For the text-containing cell, return its midpoint in (X, Y) coordinate format. 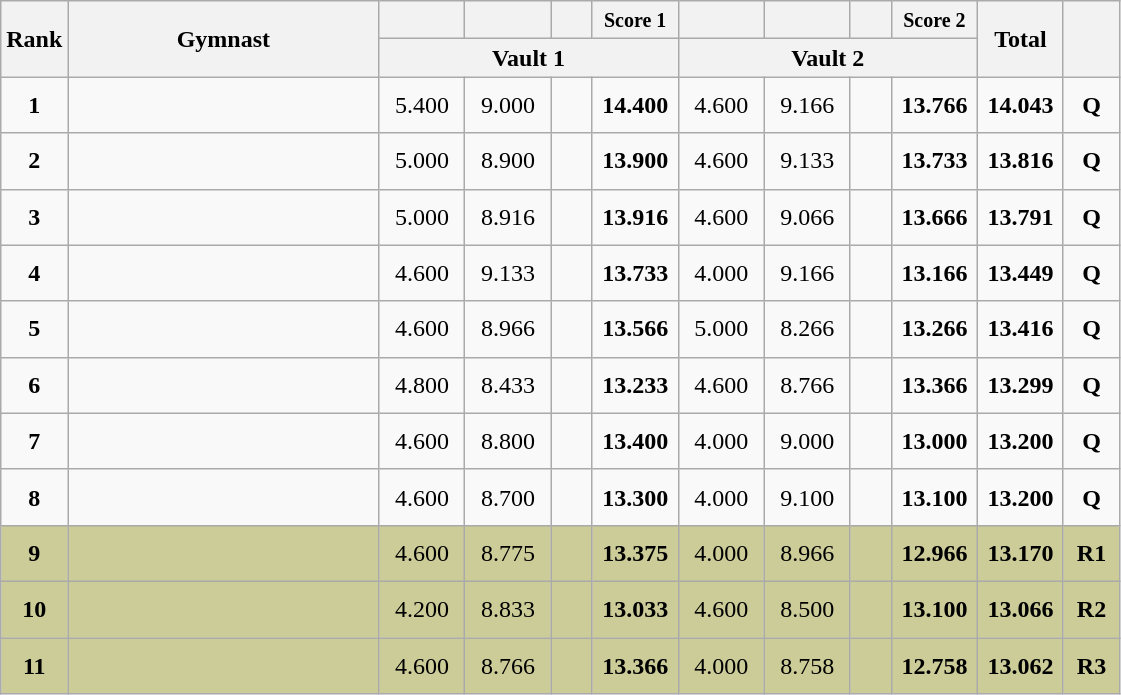
13.449 (1020, 273)
9.100 (807, 497)
8.758 (807, 666)
8.833 (508, 609)
9.066 (807, 217)
8.900 (508, 161)
13.066 (1020, 609)
Total (1020, 39)
5.400 (422, 105)
Gymnast (224, 39)
13.666 (934, 217)
13.033 (635, 609)
13.233 (635, 385)
13.299 (1020, 385)
Rank (34, 39)
13.916 (635, 217)
13.266 (934, 329)
13.170 (1020, 553)
Vault 2 (828, 58)
8 (34, 497)
R1 (1091, 553)
4 (34, 273)
Vault 1 (528, 58)
11 (34, 666)
13.566 (635, 329)
R2 (1091, 609)
8.916 (508, 217)
13.166 (934, 273)
2 (34, 161)
8.700 (508, 497)
12.966 (934, 553)
1 (34, 105)
9 (34, 553)
6 (34, 385)
12.758 (934, 666)
13.416 (1020, 329)
8.800 (508, 441)
13.791 (1020, 217)
13.766 (934, 105)
13.062 (1020, 666)
5 (34, 329)
4.200 (422, 609)
Score 2 (934, 20)
13.900 (635, 161)
8.500 (807, 609)
13.400 (635, 441)
7 (34, 441)
14.043 (1020, 105)
13.000 (934, 441)
4.800 (422, 385)
Score 1 (635, 20)
13.375 (635, 553)
R3 (1091, 666)
8.266 (807, 329)
14.400 (635, 105)
8.775 (508, 553)
3 (34, 217)
8.433 (508, 385)
13.300 (635, 497)
10 (34, 609)
13.816 (1020, 161)
